Return the (X, Y) coordinate for the center point of the cell that contains the specified text.  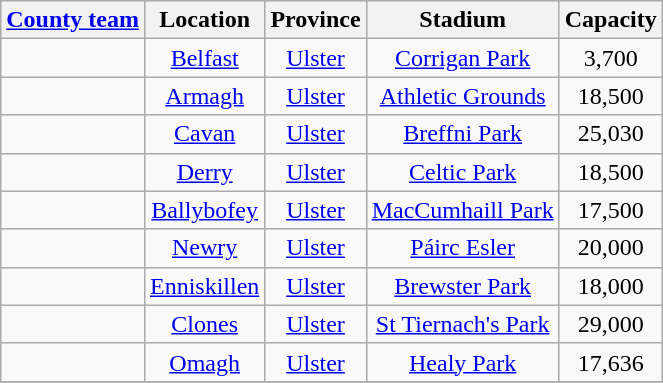
Omagh (204, 362)
Newry (204, 248)
3,700 (610, 58)
Armagh (204, 96)
Capacity (610, 20)
25,030 (610, 134)
Province (316, 20)
29,000 (610, 324)
18,000 (610, 286)
Stadium (462, 20)
Brewster Park (462, 286)
Páirc Esler (462, 248)
Belfast (204, 58)
Location (204, 20)
20,000 (610, 248)
St Tiernach's Park (462, 324)
MacCumhaill Park (462, 210)
17,500 (610, 210)
Cavan (204, 134)
Celtic Park (462, 172)
Athletic Grounds (462, 96)
County team (73, 20)
Derry (204, 172)
Healy Park (462, 362)
Corrigan Park (462, 58)
17,636 (610, 362)
Ballybofey (204, 210)
Enniskillen (204, 286)
Breffni Park (462, 134)
Clones (204, 324)
